Provide the [X, Y] coordinate of the cell's center where the given text is located.  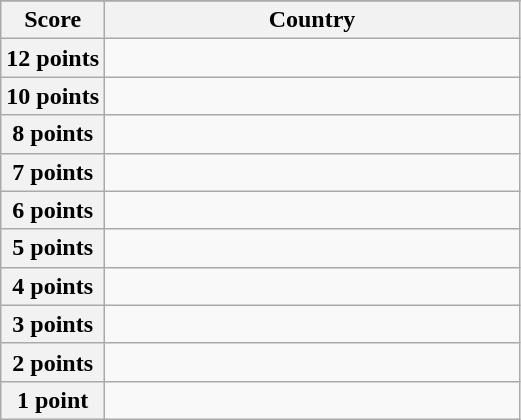
5 points [53, 248]
Country [312, 20]
7 points [53, 172]
4 points [53, 286]
6 points [53, 210]
2 points [53, 362]
8 points [53, 134]
3 points [53, 324]
1 point [53, 400]
10 points [53, 96]
Score [53, 20]
12 points [53, 58]
